Output the [X, Y] coordinate of the center of the cell containing the given text.  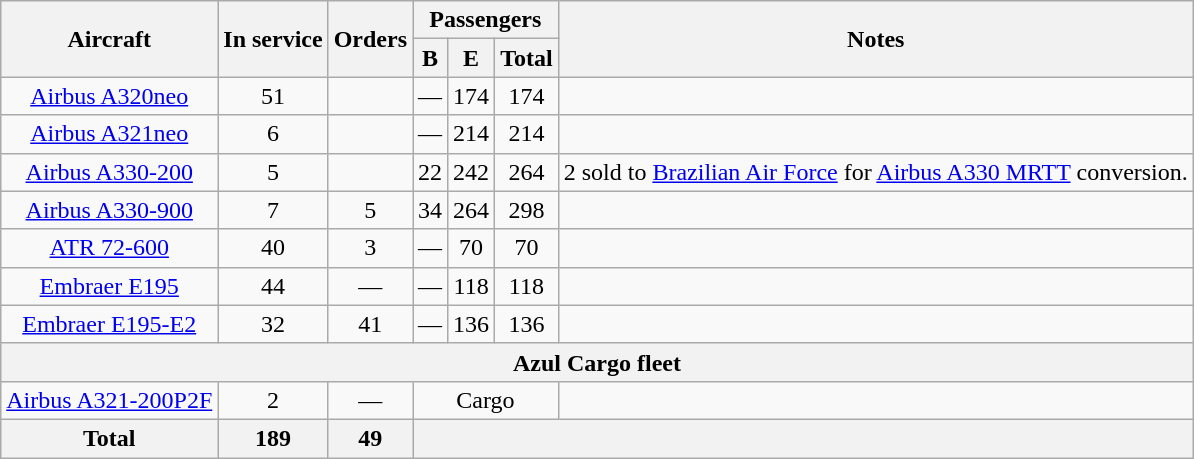
Notes [876, 39]
40 [273, 248]
189 [273, 438]
ATR 72-600 [110, 248]
Airbus A321-200P2F [110, 400]
Embraer E195-E2 [110, 324]
2 sold to Brazilian Air Force for Airbus A330 MRTT conversion. [876, 172]
41 [370, 324]
22 [430, 172]
E [472, 58]
32 [273, 324]
Cargo [486, 400]
Embraer E195 [110, 286]
298 [527, 210]
Airbus A320neo [110, 96]
Airbus A330-200 [110, 172]
6 [273, 134]
51 [273, 96]
Aircraft [110, 39]
242 [472, 172]
B [430, 58]
44 [273, 286]
3 [370, 248]
34 [430, 210]
Airbus A321neo [110, 134]
Azul Cargo fleet [598, 362]
49 [370, 438]
2 [273, 400]
In service [273, 39]
Airbus A330-900 [110, 210]
7 [273, 210]
Orders [370, 39]
Passengers [486, 20]
